Return (x, y) of the center of cell containing provided text 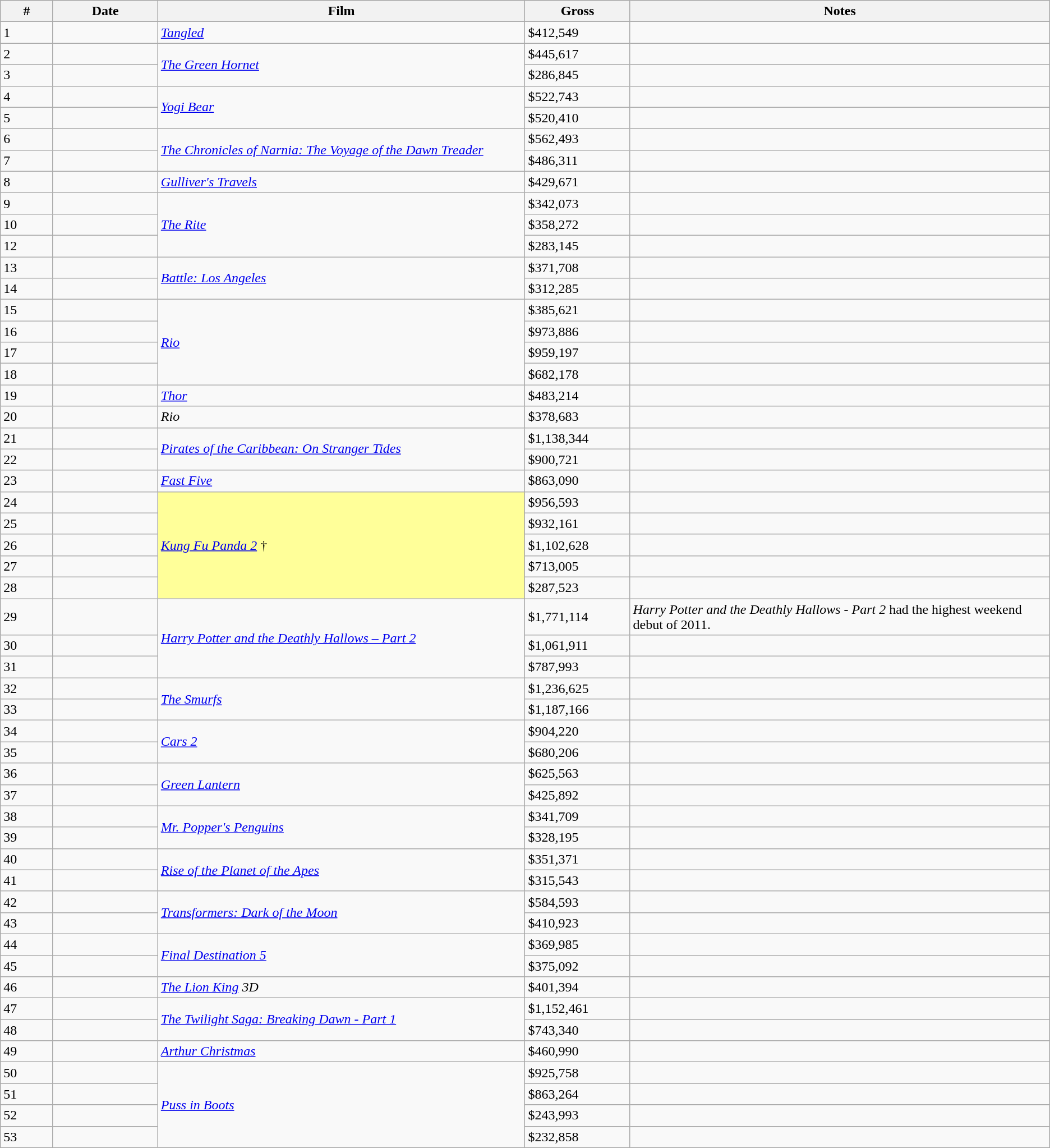
17 (27, 353)
16 (27, 332)
18 (27, 374)
$1,152,461 (578, 1009)
Fast Five (341, 481)
$1,061,911 (578, 646)
7 (27, 160)
$522,743 (578, 97)
1 (27, 33)
$385,621 (578, 310)
37 (27, 795)
$375,092 (578, 966)
$371,708 (578, 268)
$445,617 (578, 54)
22 (27, 460)
$959,197 (578, 353)
41 (27, 880)
$243,993 (578, 1115)
45 (27, 966)
The Lion King 3D (341, 988)
The Chronicles of Narnia: The Voyage of the Dawn Treader (341, 150)
20 (27, 417)
$328,195 (578, 838)
$283,145 (578, 246)
$1,187,166 (578, 710)
29 (27, 616)
$351,371 (578, 859)
$743,340 (578, 1030)
51 (27, 1094)
$863,090 (578, 481)
8 (27, 182)
39 (27, 838)
44 (27, 944)
$410,923 (578, 923)
19 (27, 396)
43 (27, 923)
32 (27, 688)
31 (27, 667)
46 (27, 988)
2 (27, 54)
The Green Hornet (341, 65)
$315,543 (578, 880)
$429,671 (578, 182)
Battle: Los Angeles (341, 278)
$932,161 (578, 524)
15 (27, 310)
$1,771,114 (578, 616)
Gulliver's Travels (341, 182)
$378,683 (578, 417)
$520,410 (578, 118)
49 (27, 1051)
6 (27, 139)
Green Lantern (341, 784)
$312,285 (578, 289)
Notes (840, 11)
Final Destination 5 (341, 955)
Thor (341, 396)
Pirates of the Caribbean: On Stranger Tides (341, 449)
$787,993 (578, 667)
$369,985 (578, 944)
21 (27, 438)
Rise of the Planet of the Apes (341, 870)
$1,236,625 (578, 688)
Arthur Christmas (341, 1051)
Gross (578, 11)
9 (27, 203)
$925,758 (578, 1073)
$460,990 (578, 1051)
33 (27, 710)
$562,493 (578, 139)
12 (27, 246)
50 (27, 1073)
$425,892 (578, 795)
5 (27, 118)
$713,005 (578, 566)
30 (27, 646)
$956,593 (578, 502)
14 (27, 289)
$287,523 (578, 587)
$900,721 (578, 460)
$342,073 (578, 203)
Cars 2 (341, 742)
$1,138,344 (578, 438)
Kung Fu Panda 2 † (341, 545)
42 (27, 902)
$904,220 (578, 731)
36 (27, 774)
38 (27, 816)
The Rite (341, 224)
23 (27, 481)
47 (27, 1009)
$483,214 (578, 396)
The Twilight Saga: Breaking Dawn - Part 1 (341, 1020)
$341,709 (578, 816)
40 (27, 859)
27 (27, 566)
Film (341, 11)
Tangled (341, 33)
Puss in Boots (341, 1105)
$486,311 (578, 160)
$412,549 (578, 33)
$401,394 (578, 988)
35 (27, 752)
Date (105, 11)
10 (27, 224)
$973,886 (578, 332)
$232,858 (578, 1137)
25 (27, 524)
4 (27, 97)
52 (27, 1115)
Harry Potter and the Deathly Hallows – Part 2 (341, 637)
$682,178 (578, 374)
$625,563 (578, 774)
Transformers: Dark of the Moon (341, 912)
$358,272 (578, 224)
34 (27, 731)
$584,593 (578, 902)
$286,845 (578, 75)
48 (27, 1030)
The Smurfs (341, 699)
53 (27, 1137)
Mr. Popper's Penguins (341, 827)
Yogi Bear (341, 107)
# (27, 11)
13 (27, 268)
$863,264 (578, 1094)
$1,102,628 (578, 545)
3 (27, 75)
28 (27, 587)
$680,206 (578, 752)
26 (27, 545)
24 (27, 502)
Harry Potter and the Deathly Hallows - Part 2 had the highest weekend debut of 2011. (840, 616)
